Scan for the cell matching the given text and deliver its [X, Y] coordinate at center. 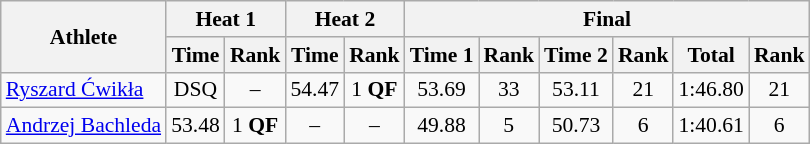
Total [710, 55]
54.47 [314, 90]
Ryszard Ćwikła [84, 90]
Final [608, 19]
DSQ [196, 90]
1:40.61 [710, 126]
Andrzej Bachleda [84, 126]
Heat 1 [226, 19]
Time 1 [442, 55]
Athlete [84, 36]
5 [508, 126]
53.48 [196, 126]
53.69 [442, 90]
1:46.80 [710, 90]
50.73 [576, 126]
33 [508, 90]
49.88 [442, 126]
53.11 [576, 90]
Time 2 [576, 55]
Heat 2 [344, 19]
